Determine the (x, y) coordinate at the center of the cell enclosing the given text.  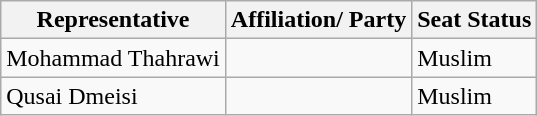
Representative (114, 20)
Qusai Dmeisi (114, 96)
Affiliation/ Party (318, 20)
Seat Status (474, 20)
Mohammad Thahrawi (114, 58)
